Capture the cell that displays the provided text and extract its (x, y) central coordinate. 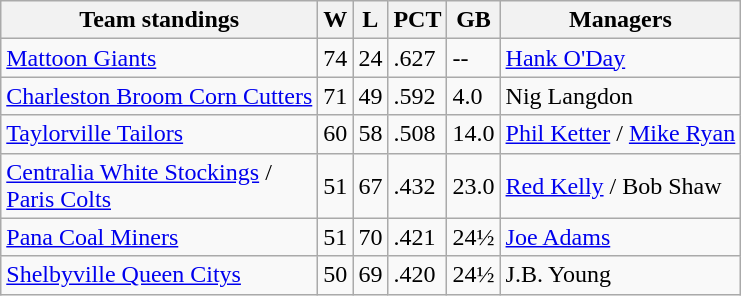
Nig Langdon (620, 96)
24 (370, 58)
14.0 (474, 134)
Mattoon Giants (160, 58)
49 (370, 96)
.420 (418, 275)
Hank O'Day (620, 58)
.421 (418, 237)
Managers (620, 20)
23.0 (474, 186)
Joe Adams (620, 237)
Red Kelly / Bob Shaw (620, 186)
70 (370, 237)
GB (474, 20)
J.B. Young (620, 275)
.592 (418, 96)
50 (336, 275)
69 (370, 275)
L (370, 20)
Pana Coal Miners (160, 237)
58 (370, 134)
Taylorville Tailors (160, 134)
W (336, 20)
.432 (418, 186)
4.0 (474, 96)
Centralia White Stockings /Paris Colts (160, 186)
PCT (418, 20)
67 (370, 186)
Charleston Broom Corn Cutters (160, 96)
74 (336, 58)
71 (336, 96)
Shelbyville Queen Citys (160, 275)
Phil Ketter / Mike Ryan (620, 134)
-- (474, 58)
Team standings (160, 20)
.508 (418, 134)
.627 (418, 58)
60 (336, 134)
